Determine the (X, Y) coordinate at the center of the cell enclosing the given text.  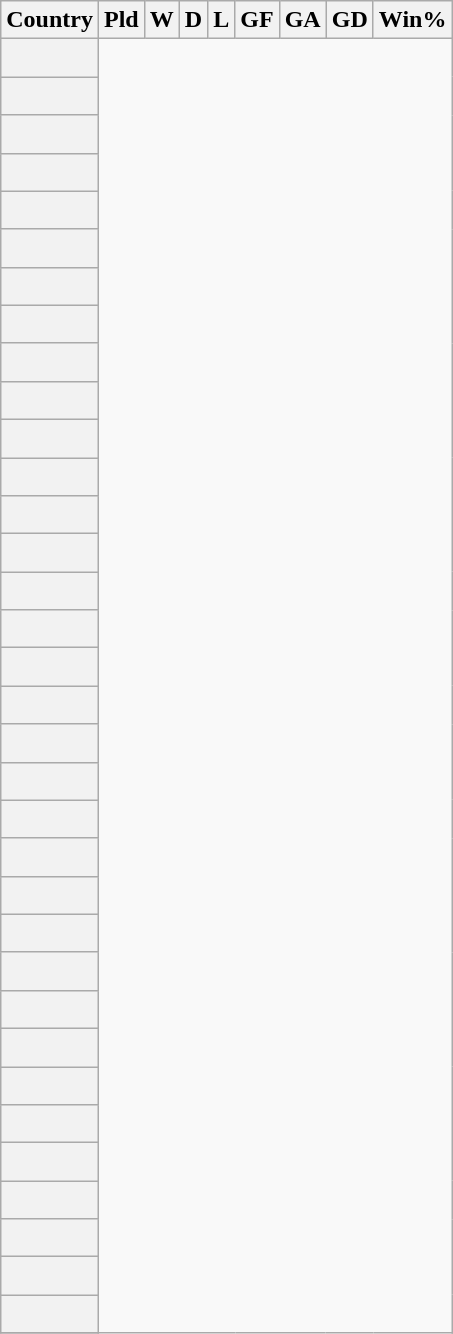
Pld (121, 20)
GF (257, 20)
Country (50, 20)
GD (350, 20)
Win% (412, 20)
GA (302, 20)
D (193, 20)
L (222, 20)
W (162, 20)
